Search for the cell housing the specified text and yield its [X, Y] center coordinate. 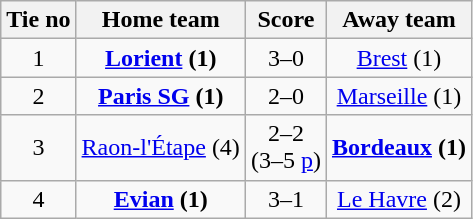
Evian (1) [160, 199]
3–0 [286, 58]
Brest (1) [398, 58]
4 [38, 199]
Home team [160, 20]
2 [38, 96]
Paris SG (1) [160, 96]
2–2 (3–5 p) [286, 148]
3–1 [286, 199]
Lorient (1) [160, 58]
1 [38, 58]
Le Havre (2) [398, 199]
Away team [398, 20]
Score [286, 20]
3 [38, 148]
Raon-l'Étape (4) [160, 148]
Marseille (1) [398, 96]
2–0 [286, 96]
Bordeaux (1) [398, 148]
Tie no [38, 20]
